Detect which cell encompasses the target text, then output its (x, y) center coordinate. 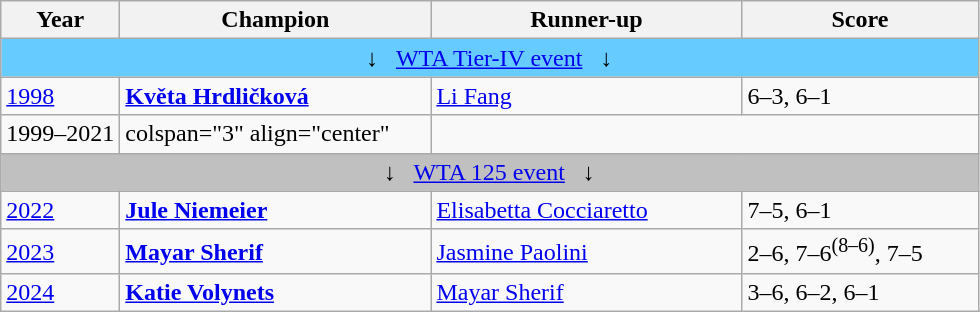
Champion (276, 20)
Score (860, 20)
↓ WTA 125 event ↓ (490, 172)
2024 (60, 293)
Year (60, 20)
colspan="3" align="center" (276, 134)
2–6, 7–6(8–6), 7–5 (860, 252)
Jule Niemeier (276, 210)
Elisabetta Cocciaretto (586, 210)
Katie Volynets (276, 293)
7–5, 6–1 (860, 210)
Li Fang (586, 96)
3–6, 6–2, 6–1 (860, 293)
2022 (60, 210)
2023 (60, 252)
Runner-up (586, 20)
1999–2021 (60, 134)
1998 (60, 96)
Květa Hrdličková (276, 96)
6–3, 6–1 (860, 96)
Jasmine Paolini (586, 252)
↓ WTA Tier-IV event ↓ (490, 58)
